Extract the [X, Y] coordinate from the center of the cell holding the provided text.  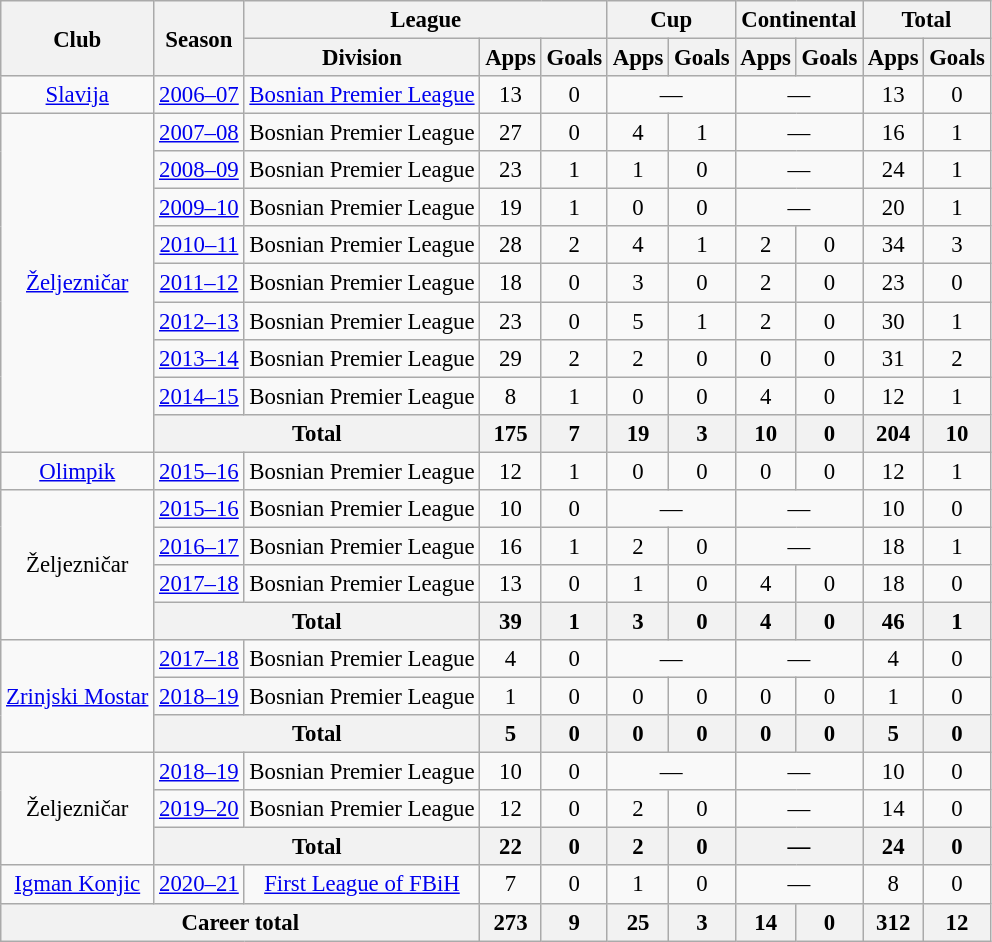
9 [574, 922]
20 [894, 208]
2009–10 [199, 208]
2019–20 [199, 809]
312 [894, 922]
25 [638, 922]
31 [894, 358]
Division [362, 58]
204 [894, 433]
League [426, 20]
28 [510, 245]
2007–08 [199, 133]
Olimpik [78, 471]
273 [510, 922]
Club [78, 38]
2014–15 [199, 396]
22 [510, 847]
46 [894, 621]
2010–11 [199, 245]
2008–09 [199, 170]
29 [510, 358]
30 [894, 321]
27 [510, 133]
Cup [671, 20]
Season [199, 38]
2016–17 [199, 546]
175 [510, 433]
First League of FBiH [362, 885]
2006–07 [199, 95]
34 [894, 245]
Continental [799, 20]
2013–14 [199, 358]
39 [510, 621]
Igman Konjic [78, 885]
2012–13 [199, 321]
2011–12 [199, 283]
2020–21 [199, 885]
Zrinjski Mostar [78, 696]
Career total [240, 922]
Slavija [78, 95]
